Output the (x, y) coordinate of the center of the cell containing the given text.  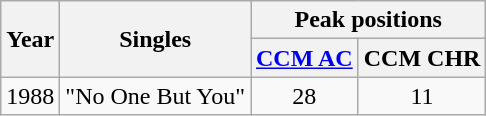
"No One But You" (156, 96)
1988 (30, 96)
28 (304, 96)
Singles (156, 39)
11 (422, 96)
CCM AC (304, 58)
Year (30, 39)
Peak positions (368, 20)
CCM CHR (422, 58)
